Return [X, Y] of the center of cell containing provided text 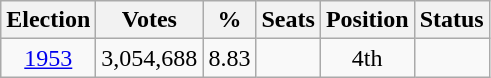
Position [367, 20]
Status [452, 20]
8.83 [230, 58]
Votes [150, 20]
Seats [288, 20]
% [230, 20]
4th [367, 58]
1953 [48, 58]
3,054,688 [150, 58]
Election [48, 20]
